Scan for the cell matching the given text and deliver its (x, y) coordinate at center. 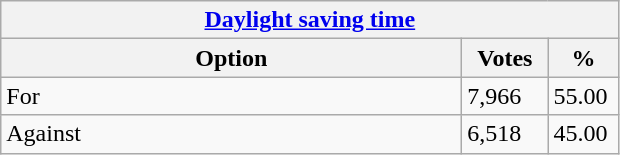
Daylight saving time (310, 20)
% (584, 58)
45.00 (584, 134)
6,518 (505, 134)
Against (232, 134)
55.00 (584, 96)
Option (232, 58)
Votes (505, 58)
7,966 (505, 96)
For (232, 96)
